Return [X, Y] of the center of cell containing provided text 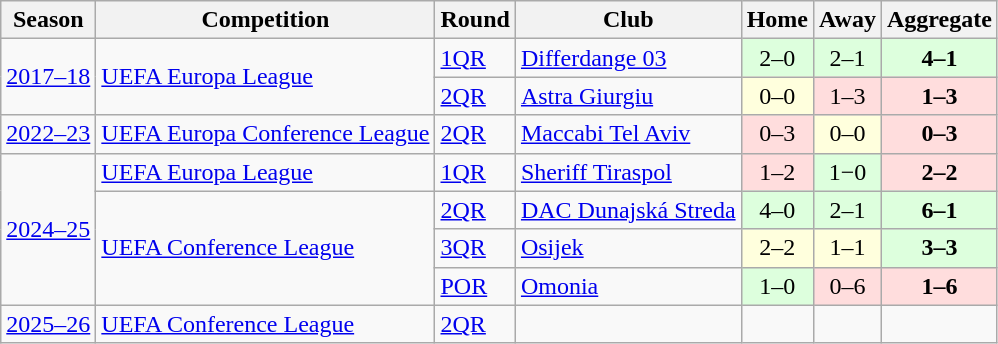
POR [475, 286]
1–6 [939, 286]
Round [475, 20]
Competition [266, 20]
1−0 [847, 172]
2022–23 [48, 134]
Away [847, 20]
Astra Giurgiu [628, 96]
1–0 [777, 286]
3–3 [939, 248]
1–1 [847, 248]
DAC Dunajská Streda [628, 210]
2–0 [777, 58]
Differdange 03 [628, 58]
0–6 [847, 286]
Home [777, 20]
6–1 [939, 210]
Maccabi Tel Aviv [628, 134]
Season [48, 20]
UEFA Europa Conference League [266, 134]
2025–26 [48, 324]
Osijek [628, 248]
Omonia [628, 286]
3QR [475, 248]
Aggregate [939, 20]
Sheriff Tiraspol [628, 172]
2024–25 [48, 229]
4–0 [777, 210]
2017–18 [48, 77]
1–2 [777, 172]
4–1 [939, 58]
Club [628, 20]
